Determine the (x, y) coordinate at the center of the cell enclosing the given text.  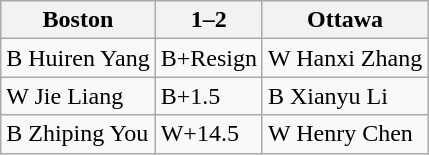
W Hanxi Zhang (344, 58)
Boston (78, 20)
W Henry Chen (344, 134)
1–2 (208, 20)
B+Resign (208, 58)
W Jie Liang (78, 96)
B Xianyu Li (344, 96)
B+1.5 (208, 96)
B Zhiping You (78, 134)
B Huiren Yang (78, 58)
Ottawa (344, 20)
W+14.5 (208, 134)
